Scan for the cell matching the given text and deliver its [X, Y] coordinate at center. 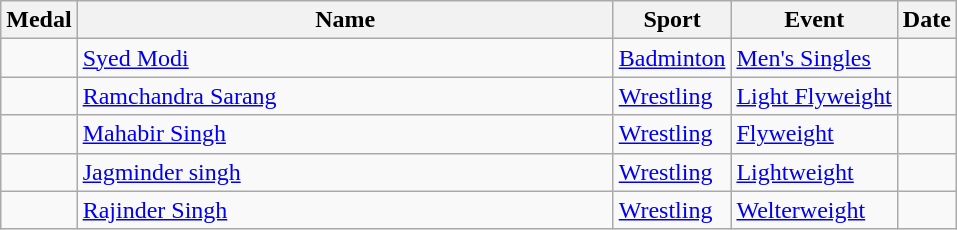
Flyweight [814, 134]
Badminton [672, 58]
Name [345, 20]
Event [814, 20]
Jagminder singh [345, 172]
Mahabir Singh [345, 134]
Date [926, 20]
Sport [672, 20]
Men's Singles [814, 58]
Lightweight [814, 172]
Welterweight [814, 210]
Light Flyweight [814, 96]
Ramchandra Sarang [345, 96]
Medal [39, 20]
Rajinder Singh [345, 210]
Syed Modi [345, 58]
